From the cell containing the given text, extract its center point as [x, y] coordinate. 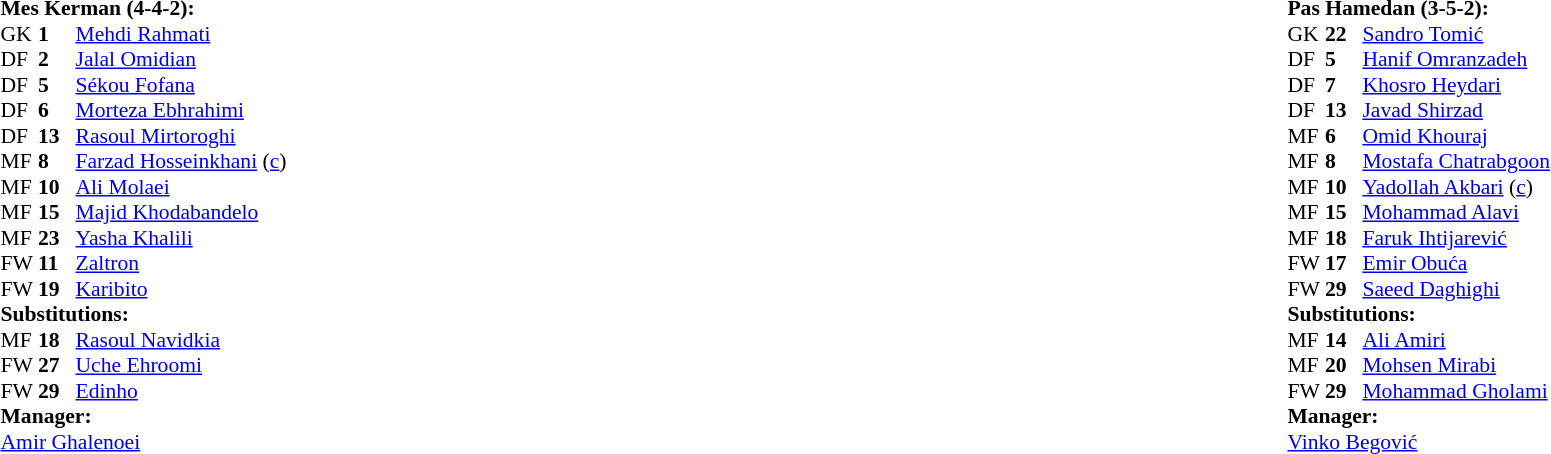
20 [1344, 365]
Mostafa Chatrabgoon [1456, 161]
Hanif Omranzadeh [1456, 59]
1 [57, 34]
Khosro Heydari [1456, 85]
19 [57, 289]
Farzad Hosseinkhani (c) [182, 161]
11 [57, 263]
Rasoul Mirtoroghi [182, 136]
Sandro Tomić [1456, 34]
23 [57, 238]
Mohammad Alavi [1456, 213]
17 [1344, 263]
Ali Amiri [1456, 340]
Morteza Ebhrahimi [182, 111]
2 [57, 59]
27 [57, 365]
Jalal Omidian [182, 59]
Yadollah Akbari (c) [1456, 187]
Zaltron [182, 263]
Mohammad Gholami [1456, 391]
Uche Ehroomi [182, 365]
Saeed Daghighi [1456, 289]
Mohsen Mirabi [1456, 365]
14 [1344, 340]
Emir Obuća [1456, 263]
Javad Shirzad [1456, 111]
Rasoul Navidkia [182, 340]
Sékou Fofana [182, 85]
Faruk Ihtijarević [1456, 238]
Ali Molaei [182, 187]
Mehdi Rahmati [182, 34]
7 [1344, 85]
22 [1344, 34]
Karibito [182, 289]
Majid Khodabandelo [182, 213]
Edinho [182, 391]
Yasha Khalili [182, 238]
Omid Khouraj [1456, 136]
